Locate the cell with the specified text and output its [x, y] center coordinate. 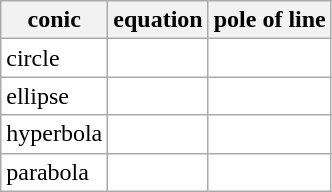
parabola [54, 172]
pole of line [270, 20]
hyperbola [54, 134]
conic [54, 20]
equation [158, 20]
circle [54, 58]
ellipse [54, 96]
